For the text-containing cell, return its midpoint in (x, y) coordinate format. 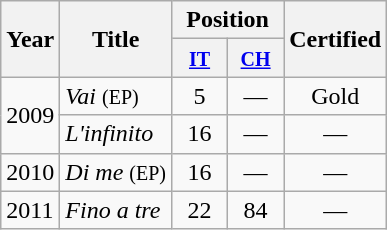
Gold (336, 96)
CH (256, 58)
5 (200, 96)
Vai (EP) (116, 96)
Title (116, 39)
Position (228, 20)
Year (30, 39)
Certified (336, 39)
Di me (EP) (116, 172)
2010 (30, 172)
2009 (30, 115)
Fino a tre (116, 210)
L'infinito (116, 134)
2011 (30, 210)
84 (256, 210)
IT (200, 58)
22 (200, 210)
